Search for the cell housing the specified text and yield its (x, y) center coordinate. 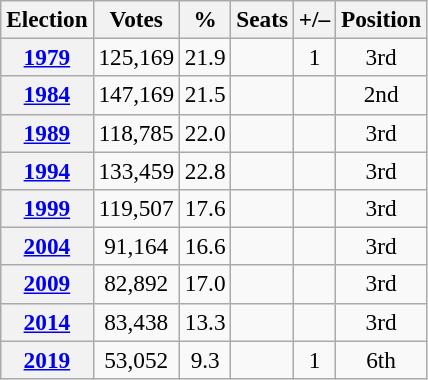
147,169 (136, 95)
2009 (47, 284)
2014 (47, 322)
2019 (47, 359)
21.9 (205, 57)
22.0 (205, 133)
133,459 (136, 170)
1989 (47, 133)
Election (47, 19)
Votes (136, 19)
125,169 (136, 57)
9.3 (205, 359)
82,892 (136, 284)
Position (382, 19)
+/– (314, 19)
91,164 (136, 246)
Seats (262, 19)
1999 (47, 208)
1994 (47, 170)
16.6 (205, 246)
17.0 (205, 284)
83,438 (136, 322)
17.6 (205, 208)
1984 (47, 95)
53,052 (136, 359)
118,785 (136, 133)
2004 (47, 246)
22.8 (205, 170)
13.3 (205, 322)
119,507 (136, 208)
1979 (47, 57)
6th (382, 359)
2nd (382, 95)
21.5 (205, 95)
% (205, 19)
